For the text-containing cell, return its midpoint in (X, Y) coordinate format. 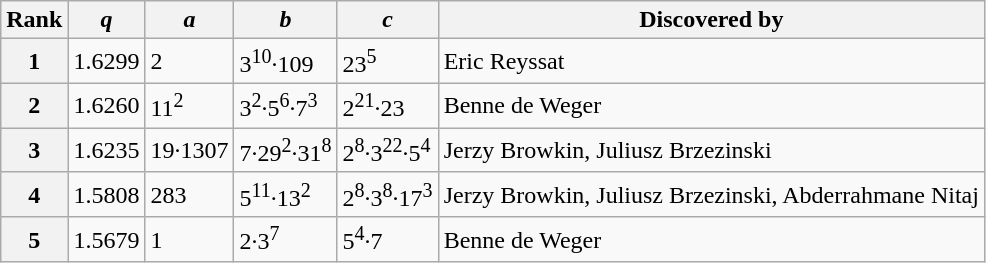
1.6235 (106, 150)
a (190, 20)
511·132 (286, 194)
1.5808 (106, 194)
235 (388, 62)
Eric Reyssat (711, 62)
1.6299 (106, 62)
2·37 (286, 240)
28·38·173 (388, 194)
221·23 (388, 106)
1.6260 (106, 106)
Jerzy Browkin, Juliusz Brzezinski, Abderrahmane Nitaj (711, 194)
b (286, 20)
c (388, 20)
28·322·54 (388, 150)
5 (34, 240)
Rank (34, 20)
Jerzy Browkin, Juliusz Brzezinski (711, 150)
4 (34, 194)
19·1307 (190, 150)
283 (190, 194)
1.5679 (106, 240)
310·109 (286, 62)
112 (190, 106)
q (106, 20)
7·292·318 (286, 150)
Discovered by (711, 20)
3 (34, 150)
32·56·73 (286, 106)
54·7 (388, 240)
